Output the [x, y] coordinate of the center of the cell containing the given text.  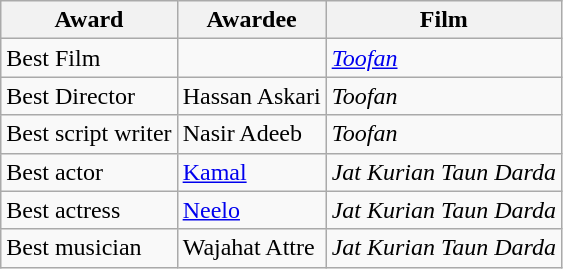
Best script writer [89, 134]
Best musician [89, 248]
Best Director [89, 96]
Nasir Adeeb [252, 134]
Kamal [252, 172]
Best actress [89, 210]
Best Film [89, 58]
Award [89, 20]
Awardee [252, 20]
Hassan Askari [252, 96]
Wajahat Attre [252, 248]
Best actor [89, 172]
Neelo [252, 210]
Film [444, 20]
